For the text-containing cell, return its midpoint in [X, Y] coordinate format. 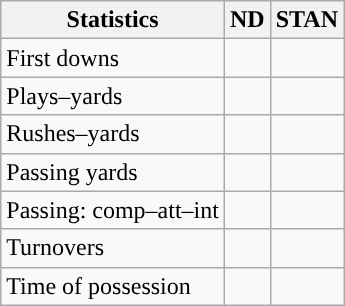
Time of possession [113, 286]
Passing: comp–att–int [113, 210]
Plays–yards [113, 96]
First downs [113, 58]
STAN [306, 20]
Rushes–yards [113, 134]
Turnovers [113, 248]
Statistics [113, 20]
ND [247, 20]
Passing yards [113, 172]
